Detect which cell encompasses the target text, then output its [x, y] center coordinate. 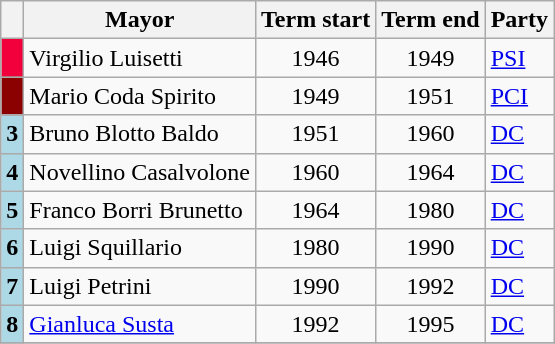
6 [12, 248]
5 [12, 210]
Franco Borri Brunetto [140, 210]
Mayor [140, 20]
Luigi Petrini [140, 286]
Gianluca Susta [140, 324]
4 [12, 172]
Term end [431, 20]
8 [12, 324]
Novellino Casalvolone [140, 172]
7 [12, 286]
PCI [519, 96]
Term start [316, 20]
Party [519, 20]
3 [12, 134]
Luigi Squillario [140, 248]
1946 [316, 58]
PSI [519, 58]
Virgilio Luisetti [140, 58]
1995 [431, 324]
Mario Coda Spirito [140, 96]
Bruno Blotto Baldo [140, 134]
